Output the (X, Y) coordinate of the center of the cell containing the given text.  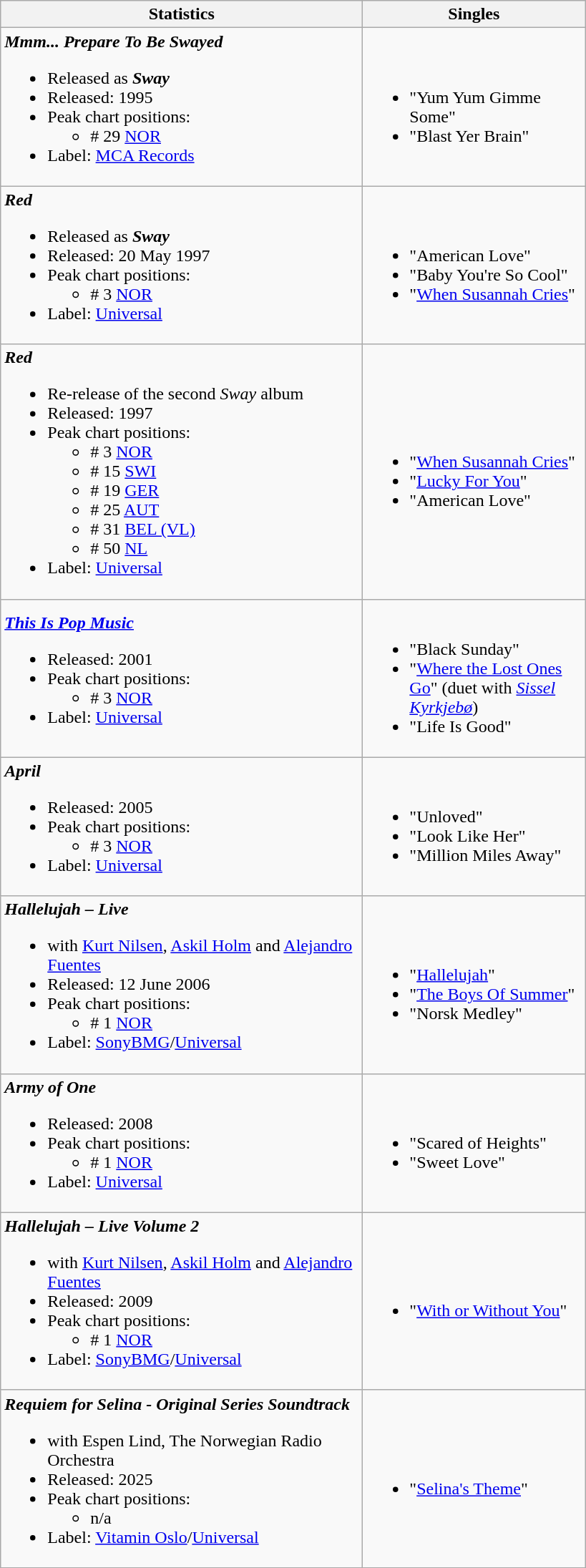
"With or Without You" (474, 1301)
"American Love""Baby You're So Cool""When Susannah Cries" (474, 265)
Statistics (182, 14)
Army of OneReleased: 2008Peak chart positions:# 1 NORLabel: Universal (182, 1143)
RedReleased as SwayReleased: 20 May 1997Peak chart positions:# 3 NORLabel: Universal (182, 265)
Singles (474, 14)
"Unloved""Look Like Her""Million Miles Away" (474, 827)
Hallelujah – Live Volume 2with Kurt Nilsen, Askil Holm and Alejandro FuentesReleased: 2009Peak chart positions:# 1 NORLabel: SonyBMG/Universal (182, 1301)
This Is Pop MusicReleased: 2001Peak chart positions:# 3 NORLabel: Universal (182, 678)
Hallelujah – Livewith Kurt Nilsen, Askil Holm and Alejandro FuentesReleased: 12 June 2006Peak chart positions:# 1 NORLabel: SonyBMG/Universal (182, 985)
"When Susannah Cries""Lucky For You""American Love" (474, 472)
"Selina's Theme" (474, 1479)
RedRe-release of the second Sway albumReleased: 1997Peak chart positions:# 3 NOR# 15 SWI# 19 GER# 25 AUT# 31 BEL (VL)# 50 NLLabel: Universal (182, 472)
"Scared of Heights""Sweet Love" (474, 1143)
"Hallelujah""The Boys Of Summer""Norsk Medley" (474, 985)
"Yum Yum Gimme Some""Blast Yer Brain" (474, 107)
Mmm... Prepare To Be SwayedReleased as SwayReleased: 1995Peak chart positions:# 29 NORLabel: MCA Records (182, 107)
AprilReleased: 2005Peak chart positions:# 3 NORLabel: Universal (182, 827)
"Black Sunday""Where the Lost Ones Go" (duet with Sissel Kyrkjebø)"Life Is Good" (474, 678)
